From the cell containing the given text, extract its center point as (X, Y) coordinate. 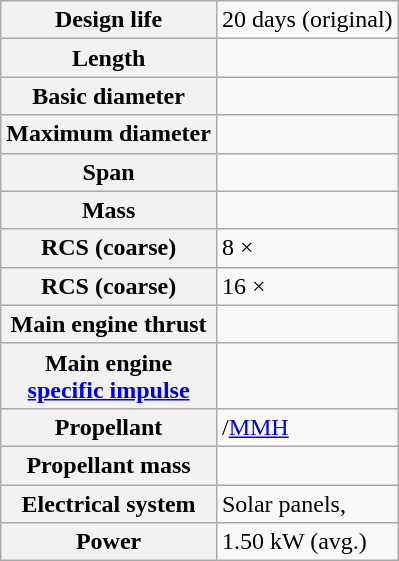
/MMH (307, 427)
Basic diameter (109, 96)
Design life (109, 20)
Solar panels, (307, 503)
Propellant (109, 427)
Length (109, 58)
20 days (original) (307, 20)
Main engine thrust (109, 324)
Main enginespecific impulse (109, 376)
Power (109, 542)
Electrical system (109, 503)
Propellant mass (109, 465)
Maximum diameter (109, 134)
Mass (109, 210)
8 × (307, 248)
Span (109, 172)
1.50 kW (avg.) (307, 542)
16 × (307, 286)
